Provide the [x, y] coordinate of the cell's center where the given text is located.  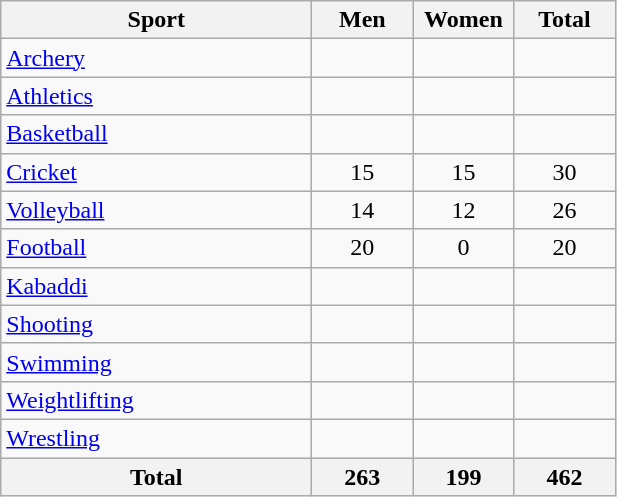
Shooting [156, 324]
0 [464, 248]
Archery [156, 58]
Sport [156, 20]
Volleyball [156, 210]
Football [156, 248]
Wrestling [156, 438]
263 [362, 477]
Weightlifting [156, 400]
Basketball [156, 134]
14 [362, 210]
Women [464, 20]
199 [464, 477]
Men [362, 20]
30 [564, 172]
462 [564, 477]
Swimming [156, 362]
Cricket [156, 172]
12 [464, 210]
26 [564, 210]
Kabaddi [156, 286]
Athletics [156, 96]
